Output the [x, y] coordinate of the center of the cell containing the given text.  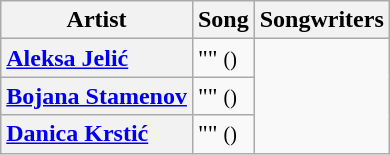
Artist [97, 20]
Aleksa Jelić [97, 58]
Bojana Stamenov [97, 96]
Danica Krstić [97, 134]
Song [223, 20]
Songwriters [322, 20]
